Output the [X, Y] coordinate of the center of the cell containing the given text.  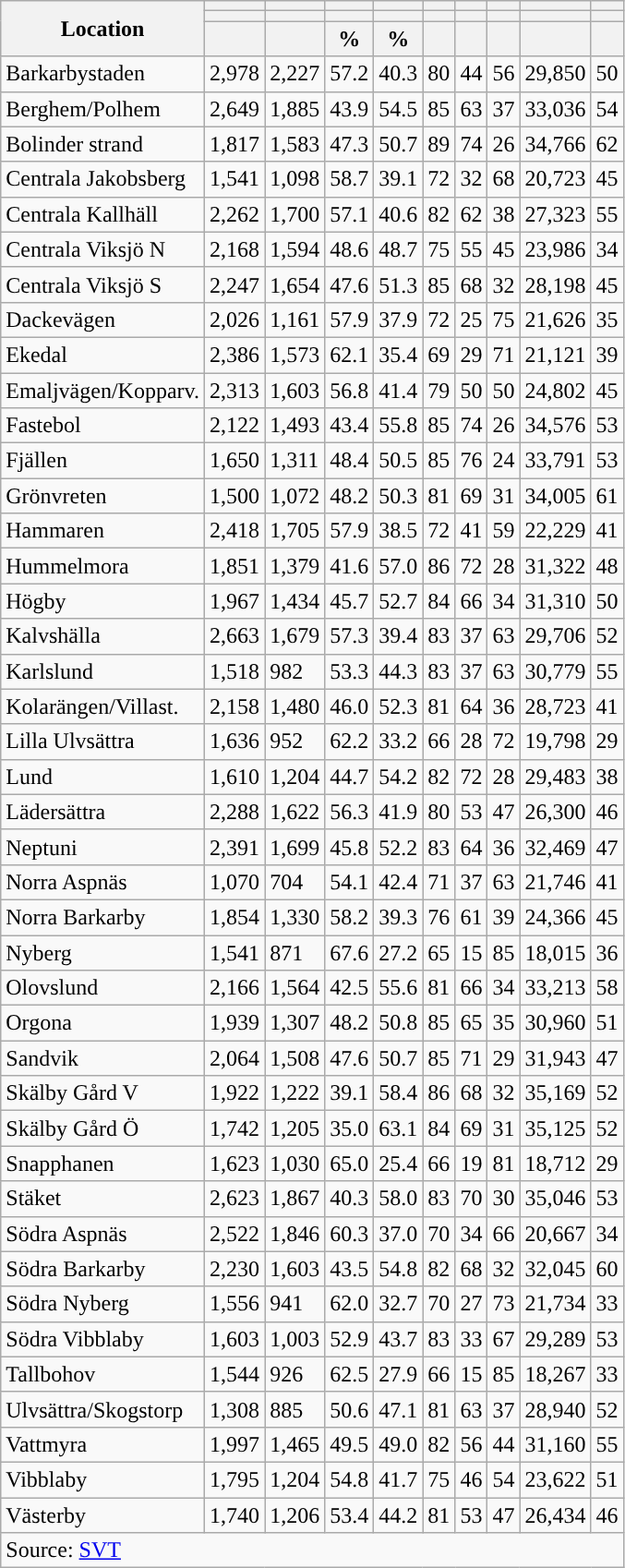
51.3 [399, 284]
24 [504, 461]
45.8 [349, 847]
20,723 [556, 179]
Skälby Gård Ö [103, 1128]
2,122 [234, 426]
48.6 [349, 249]
58 [607, 988]
1,072 [295, 496]
46.0 [349, 706]
27.2 [399, 952]
Ekedal [103, 355]
Norra Aspnäs [103, 882]
67 [504, 1339]
Centrala Kallhäll [103, 214]
39.3 [399, 917]
58.0 [399, 1199]
24,366 [556, 917]
Ulvsättra/Skogstorp [103, 1409]
704 [295, 882]
1,623 [234, 1164]
53.4 [349, 1515]
1,817 [234, 144]
Nyberg [103, 952]
62.0 [349, 1304]
1,508 [295, 1058]
Västerby [103, 1515]
62.5 [349, 1374]
1,222 [295, 1093]
Södra Barkarby [103, 1269]
57.0 [399, 566]
47.1 [399, 1409]
28,198 [556, 284]
20,667 [556, 1234]
Olovslund [103, 988]
89 [439, 144]
Lädersättra [103, 812]
Södra Aspnäs [103, 1234]
1,161 [295, 320]
1,594 [295, 249]
25 [471, 320]
32,469 [556, 847]
Kolarängen/Villast. [103, 706]
1,679 [295, 636]
49.5 [349, 1444]
Dackevägen [103, 320]
Source: SVT [312, 1550]
42.4 [399, 882]
34,576 [556, 426]
21,746 [556, 882]
2,247 [234, 284]
31,322 [556, 566]
1,030 [295, 1164]
35.0 [349, 1128]
73 [504, 1304]
Fjällen [103, 461]
Emaljvägen/Kopparv. [103, 391]
982 [295, 671]
21,121 [556, 355]
2,522 [234, 1234]
29,706 [556, 636]
2,288 [234, 812]
48 [607, 566]
27,323 [556, 214]
37.0 [399, 1234]
Centrala Viksjö S [103, 284]
21,626 [556, 320]
Södra Vibblaby [103, 1339]
67.6 [349, 952]
Centrala Jakobsberg [103, 179]
2,649 [234, 109]
41.9 [399, 812]
43.4 [349, 426]
50.3 [399, 496]
1,650 [234, 461]
18,267 [556, 1374]
1,795 [234, 1479]
55.6 [399, 988]
1,740 [234, 1515]
35,125 [556, 1128]
28,940 [556, 1409]
1,098 [295, 179]
1,330 [295, 917]
1,700 [295, 214]
45.7 [349, 601]
35,046 [556, 1199]
2,166 [234, 988]
885 [295, 1409]
48.7 [399, 249]
Högby [103, 601]
33,213 [556, 988]
Kalvshälla [103, 636]
952 [295, 742]
1,311 [295, 461]
62.2 [349, 742]
1,564 [295, 988]
34,005 [556, 496]
41.4 [399, 391]
1,654 [295, 284]
57.3 [349, 636]
31,310 [556, 601]
41.6 [349, 566]
48.4 [349, 461]
59 [504, 531]
54.5 [399, 109]
54.1 [349, 882]
1,622 [295, 812]
58.2 [349, 917]
30,779 [556, 671]
35.4 [399, 355]
62.1 [349, 355]
43.5 [349, 1269]
33.2 [399, 742]
79 [439, 391]
38.5 [399, 531]
60.3 [349, 1234]
57.1 [349, 214]
41.7 [399, 1479]
Centrala Viksjö N [103, 249]
1,493 [295, 426]
56.3 [349, 812]
28,723 [556, 706]
2,026 [234, 320]
2,418 [234, 531]
33,791 [556, 461]
26,300 [556, 812]
31,943 [556, 1058]
926 [295, 1374]
1,500 [234, 496]
Hummelmora [103, 566]
2,313 [234, 391]
2,168 [234, 249]
65.0 [349, 1164]
32.7 [399, 1304]
1,573 [295, 355]
1,705 [295, 531]
1,885 [295, 109]
Sandvik [103, 1058]
18,015 [556, 952]
55.8 [399, 426]
1,583 [295, 144]
2,391 [234, 847]
Skälby Gård V [103, 1093]
24,802 [556, 391]
2,663 [234, 636]
1,967 [234, 601]
Vattmyra [103, 1444]
18,712 [556, 1164]
Södra Nyberg [103, 1304]
2,978 [234, 74]
50.6 [349, 1409]
Orgona [103, 1023]
Barkarbystaden [103, 74]
941 [295, 1304]
1,465 [295, 1444]
2,386 [234, 355]
Berghem/Polhem [103, 109]
44.3 [399, 671]
Neptuni [103, 847]
Lund [103, 777]
50.5 [399, 461]
1,867 [295, 1199]
25.4 [399, 1164]
1,003 [295, 1339]
1,699 [295, 847]
Location [103, 29]
1,636 [234, 742]
Karlslund [103, 671]
Tallbohov [103, 1374]
Fastebol [103, 426]
37.9 [399, 320]
27 [471, 1304]
1,997 [234, 1444]
21,734 [556, 1304]
Hammaren [103, 531]
1,846 [295, 1234]
1,854 [234, 917]
19,798 [556, 742]
1,518 [234, 671]
1,742 [234, 1128]
29,483 [556, 777]
58.7 [349, 179]
2,227 [295, 74]
22,229 [556, 531]
27.9 [399, 1374]
53.3 [349, 671]
1,379 [295, 566]
42.5 [349, 988]
1,922 [234, 1093]
44.7 [349, 777]
52.2 [399, 847]
33,036 [556, 109]
54.2 [399, 777]
1,939 [234, 1023]
40.6 [399, 214]
19 [471, 1164]
56.8 [349, 391]
1,308 [234, 1409]
60 [607, 1269]
47.3 [349, 144]
44.2 [399, 1515]
52.7 [399, 601]
2,623 [234, 1199]
2,262 [234, 214]
29,850 [556, 74]
23,622 [556, 1479]
58.4 [399, 1093]
1,070 [234, 882]
1,610 [234, 777]
1,851 [234, 566]
Bolinder strand [103, 144]
34,766 [556, 144]
1,307 [295, 1023]
1,480 [295, 706]
1,206 [295, 1515]
Snapphanen [103, 1164]
2,158 [234, 706]
Stäket [103, 1199]
Vibblaby [103, 1479]
49.0 [399, 1444]
31,160 [556, 1444]
1,556 [234, 1304]
32,045 [556, 1269]
52.3 [399, 706]
23,986 [556, 249]
30 [504, 1199]
2,230 [234, 1269]
52.9 [349, 1339]
39.4 [399, 636]
30,960 [556, 1023]
2,064 [234, 1058]
57.2 [349, 74]
50.8 [399, 1023]
43.9 [349, 109]
Norra Barkarby [103, 917]
26,434 [556, 1515]
1,205 [295, 1128]
35,169 [556, 1093]
29,289 [556, 1339]
Grönvreten [103, 496]
43.7 [399, 1339]
1,434 [295, 601]
63.1 [399, 1128]
871 [295, 952]
1,544 [234, 1374]
Lilla Ulvsättra [103, 742]
